From the cell containing the given text, extract its center point as [x, y] coordinate. 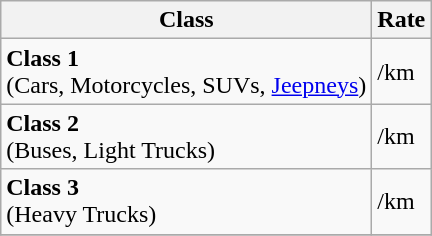
Class 3(Heavy Trucks) [186, 202]
Class [186, 20]
Class 1(Cars, Motorcycles, SUVs, Jeepneys) [186, 72]
Class 2(Buses, Light Trucks) [186, 136]
Rate [402, 20]
